Locate the cell with the specified text and output its (x, y) center coordinate. 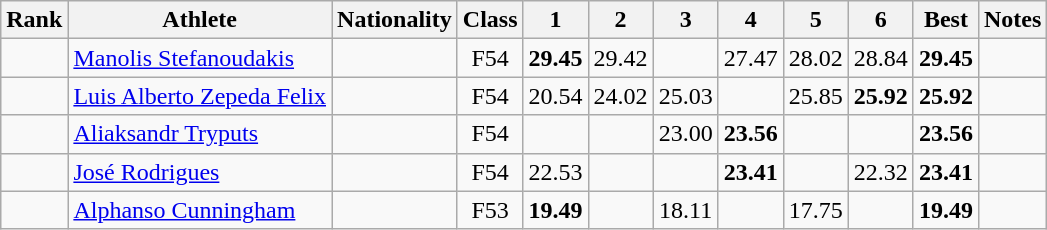
4 (750, 20)
2 (620, 20)
17.75 (816, 210)
Luis Alberto Zepeda Felix (200, 96)
22.32 (880, 172)
25.85 (816, 96)
Notes (1012, 20)
27.47 (750, 58)
29.42 (620, 58)
F53 (490, 210)
22.53 (556, 172)
Manolis Stefanoudakis (200, 58)
5 (816, 20)
28.02 (816, 58)
3 (686, 20)
20.54 (556, 96)
Class (490, 20)
José Rodrigues (200, 172)
24.02 (620, 96)
Athlete (200, 20)
Best (946, 20)
Alphanso Cunningham (200, 210)
6 (880, 20)
28.84 (880, 58)
1 (556, 20)
23.00 (686, 134)
Aliaksandr Tryputs (200, 134)
25.03 (686, 96)
Rank (34, 20)
18.11 (686, 210)
Nationality (395, 20)
